Extract the (X, Y) coordinate from the center of the cell holding the provided text.  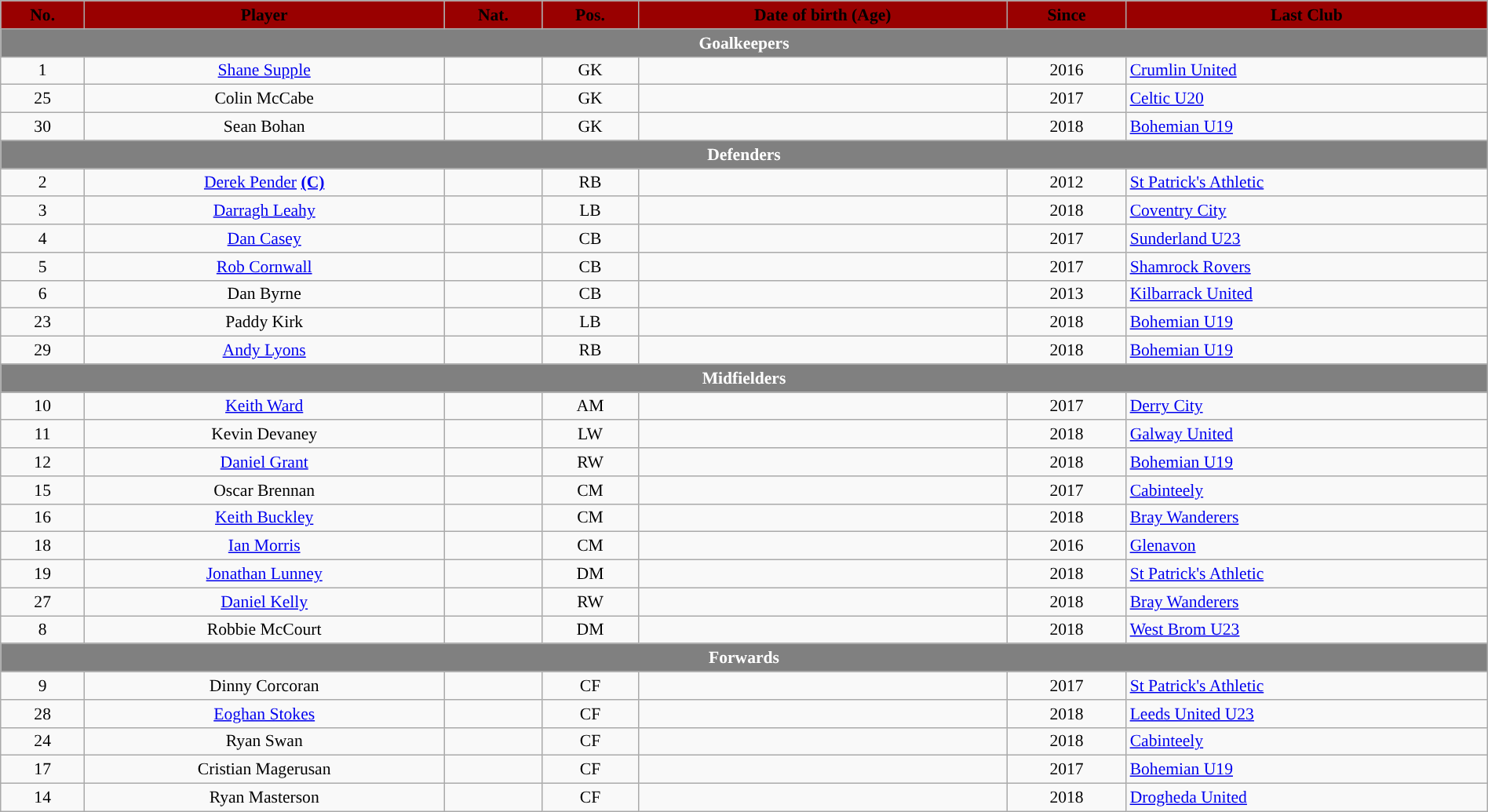
Rob Cornwall (264, 267)
Keith Ward (264, 406)
25 (42, 99)
Ryan Masterson (264, 798)
Jonathan Lunney (264, 574)
Since (1066, 15)
3 (42, 211)
Goalkeepers (744, 43)
Darragh Leahy (264, 211)
17 (42, 770)
Ryan Swan (264, 741)
Midfielders (744, 378)
Nat. (493, 15)
Derry City (1307, 406)
Drogheda United (1307, 798)
10 (42, 406)
Colin McCabe (264, 99)
Dinny Corcoran (264, 686)
Celtic U20 (1307, 99)
12 (42, 462)
West Brom U23 (1307, 630)
Robbie McCourt (264, 630)
27 (42, 602)
Ian Morris (264, 546)
Last Club (1307, 15)
Shamrock Rovers (1307, 267)
Defenders (744, 155)
15 (42, 490)
Oscar Brennan (264, 490)
11 (42, 435)
AM (590, 406)
2 (42, 183)
Sunderland U23 (1307, 239)
Crumlin United (1307, 71)
Glenavon (1307, 546)
Dan Byrne (264, 294)
29 (42, 351)
14 (42, 798)
Daniel Kelly (264, 602)
LW (590, 435)
18 (42, 546)
30 (42, 127)
Player (264, 15)
Kevin Devaney (264, 435)
Cristian Magerusan (264, 770)
Shane Supple (264, 71)
2012 (1066, 183)
Keith Buckley (264, 518)
Derek Pender (C) (264, 183)
23 (42, 322)
16 (42, 518)
Forwards (744, 658)
19 (42, 574)
24 (42, 741)
1 (42, 71)
4 (42, 239)
Eoghan Stokes (264, 714)
Dan Casey (264, 239)
Paddy Kirk (264, 322)
Sean Bohan (264, 127)
Andy Lyons (264, 351)
No. (42, 15)
5 (42, 267)
28 (42, 714)
Coventry City (1307, 211)
Date of birth (Age) (822, 15)
Pos. (590, 15)
2013 (1066, 294)
Kilbarrack United (1307, 294)
6 (42, 294)
9 (42, 686)
Daniel Grant (264, 462)
Galway United (1307, 435)
Leeds United U23 (1307, 714)
8 (42, 630)
